Extract the (x, y) coordinate from the center of the cell holding the provided text.  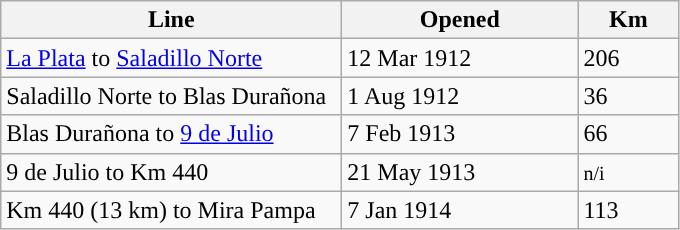
206 (628, 58)
Km (628, 20)
Opened (460, 20)
7 Jan 1914 (460, 210)
1 Aug 1912 (460, 96)
Blas Durañona to 9 de Julio (172, 134)
66 (628, 134)
La Plata to Saladillo Norte (172, 58)
21 May 1913 (460, 172)
n/i (628, 172)
12 Mar 1912 (460, 58)
36 (628, 96)
113 (628, 210)
Km 440 (13 km) to Mira Pampa (172, 210)
7 Feb 1913 (460, 134)
Line (172, 20)
9 de Julio to Km 440 (172, 172)
Saladillo Norte to Blas Durañona (172, 96)
